Return the (x, y) coordinate for the center point of the cell that contains the specified text.  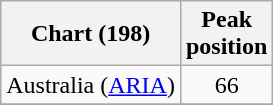
Chart (198) (91, 34)
66 (226, 85)
Peakposition (226, 34)
Australia (ARIA) (91, 85)
